Determine the (x, y) coordinate at the center of the cell enclosing the given text.  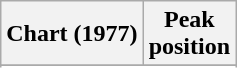
Chart (1977) (72, 34)
Peakposition (189, 34)
